Output the [x, y] coordinate of the center of the cell containing the given text.  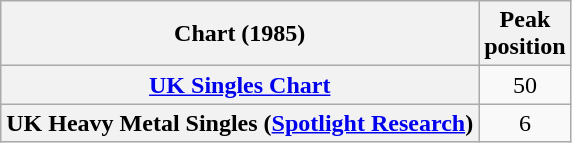
50 [525, 85]
Peakposition [525, 34]
6 [525, 123]
Chart (1985) [240, 34]
UK Singles Chart [240, 85]
UK Heavy Metal Singles (Spotlight Research) [240, 123]
